Search for the cell housing the specified text and yield its [x, y] center coordinate. 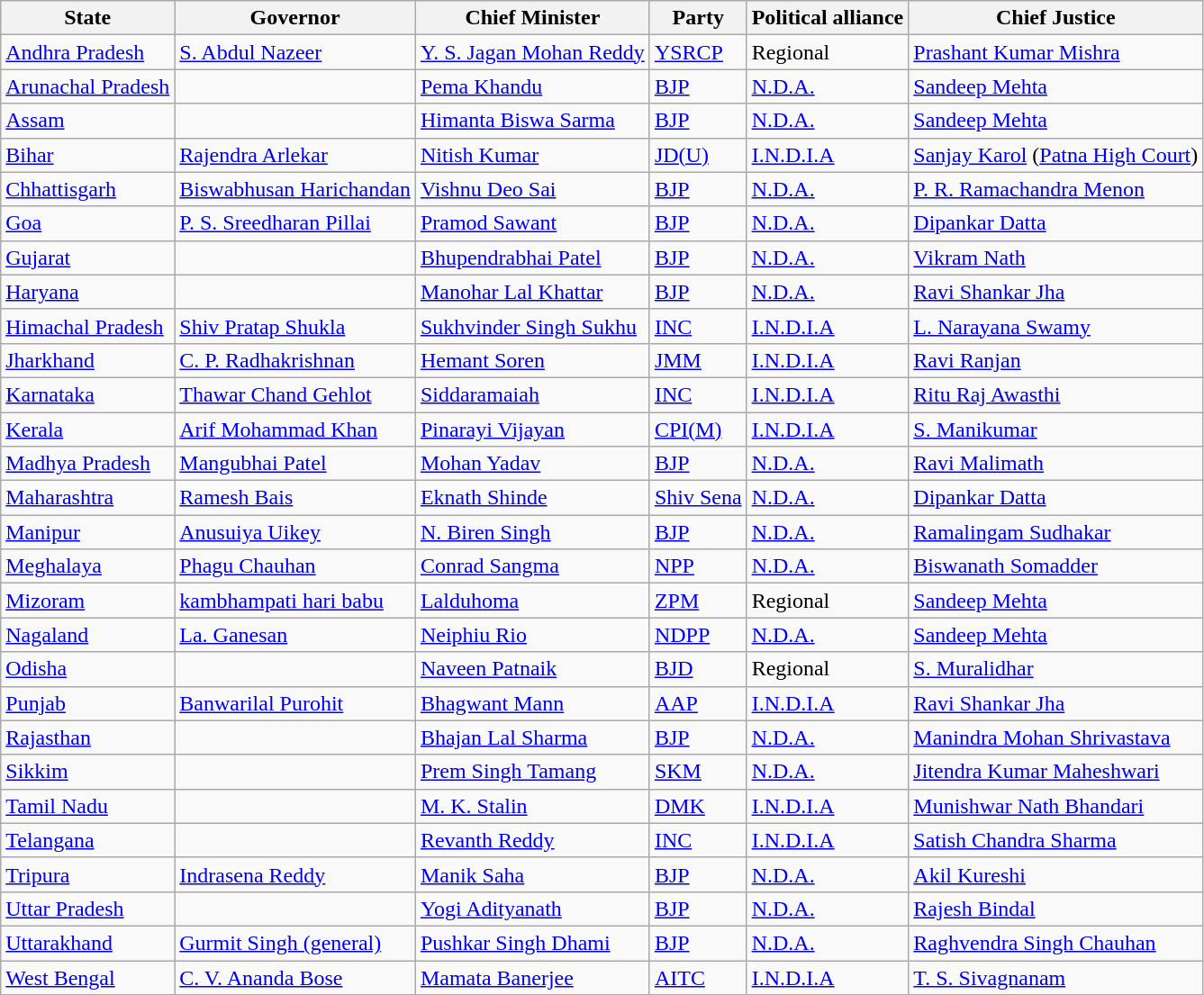
Bhajan Lal Sharma [532, 737]
Maharashtra [88, 498]
Rajendra Arlekar [295, 155]
Mohan Yadav [532, 464]
AITC [698, 977]
Siddaramaiah [532, 394]
Manik Saha [532, 874]
Himanta Biswa Sarma [532, 121]
West Bengal [88, 977]
Raghvendra Singh Chauhan [1055, 943]
Bihar [88, 155]
Lalduhoma [532, 601]
Ramalingam Sudhakar [1055, 532]
Nagaland [88, 635]
S. Muralidhar [1055, 669]
Punjab [88, 703]
Hemant Soren [532, 360]
N. Biren Singh [532, 532]
Meghalaya [88, 566]
Shiv Pratap Shukla [295, 326]
T. S. Sivagnanam [1055, 977]
Vishnu Deo Sai [532, 189]
Ravi Malimath [1055, 464]
S. Manikumar [1055, 430]
Gujarat [88, 258]
Revanth Reddy [532, 840]
Rajasthan [88, 737]
Anusuiya Uikey [295, 532]
JD(U) [698, 155]
L. Narayana Swamy [1055, 326]
Governor [295, 18]
Prashant Kumar Mishra [1055, 52]
Sikkim [88, 772]
YSRCP [698, 52]
Pushkar Singh Dhami [532, 943]
Party [698, 18]
Satish Chandra Sharma [1055, 840]
Telangana [88, 840]
Chief Minister [532, 18]
AAP [698, 703]
Conrad Sangma [532, 566]
Pema Khandu [532, 86]
Tamil Nadu [88, 806]
Biswabhusan Harichandan [295, 189]
Kerala [88, 430]
Naveen Patnaik [532, 669]
Odisha [88, 669]
Munishwar Nath Bhandari [1055, 806]
Prem Singh Tamang [532, 772]
Karnataka [88, 394]
Manipur [88, 532]
Mamata Banerjee [532, 977]
Bhagwant Mann [532, 703]
kambhampati hari babu [295, 601]
M. K. Stalin [532, 806]
Y. S. Jagan Mohan Reddy [532, 52]
Himachal Pradesh [88, 326]
Manindra Mohan Shrivastava [1055, 737]
Yogi Adityanath [532, 909]
Indrasena Reddy [295, 874]
JMM [698, 360]
Assam [88, 121]
NPP [698, 566]
Jitendra Kumar Maheshwari [1055, 772]
P. R. Ramachandra Menon [1055, 189]
C. V. Ananda Bose [295, 977]
Biswanath Somadder [1055, 566]
ZPM [698, 601]
Haryana [88, 292]
Arunachal Pradesh [88, 86]
S. Abdul Nazeer [295, 52]
Sanjay Karol (Patna High Court) [1055, 155]
Nitish Kumar [532, 155]
Rajesh Bindal [1055, 909]
Vikram Nath [1055, 258]
Ravi Ranjan [1055, 360]
Arif Mohammad Khan [295, 430]
State [88, 18]
Andhra Pradesh [88, 52]
Madhya Pradesh [88, 464]
Political alliance [828, 18]
Eknath Shinde [532, 498]
Sukhvinder Singh Sukhu [532, 326]
Mangubhai Patel [295, 464]
Jharkhand [88, 360]
Ritu Raj Awasthi [1055, 394]
Bhupendrabhai Patel [532, 258]
Mizoram [88, 601]
Uttar Pradesh [88, 909]
Neiphiu Rio [532, 635]
Ramesh Bais [295, 498]
Gurmit Singh (general) [295, 943]
BJD [698, 669]
C. P. Radhakrishnan [295, 360]
La. Ganesan [295, 635]
Chhattisgarh [88, 189]
Manohar Lal Khattar [532, 292]
SKM [698, 772]
Pinarayi Vijayan [532, 430]
P. S. Sreedharan Pillai [295, 223]
DMK [698, 806]
NDPP [698, 635]
Tripura [88, 874]
Shiv Sena [698, 498]
Banwarilal Purohit [295, 703]
Uttarakhand [88, 943]
Pramod Sawant [532, 223]
CPI(M) [698, 430]
Akil Kureshi [1055, 874]
Thawar Chand Gehlot [295, 394]
Chief Justice [1055, 18]
Phagu Chauhan [295, 566]
Goa [88, 223]
